Determine the (X, Y) coordinate at the center of the cell enclosing the given text.  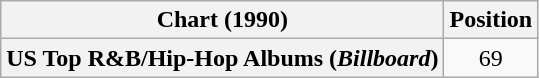
69 (491, 58)
Chart (1990) (222, 20)
Position (491, 20)
US Top R&B/Hip-Hop Albums (Billboard) (222, 58)
